Determine the [x, y] coordinate at the center of the cell enclosing the given text.  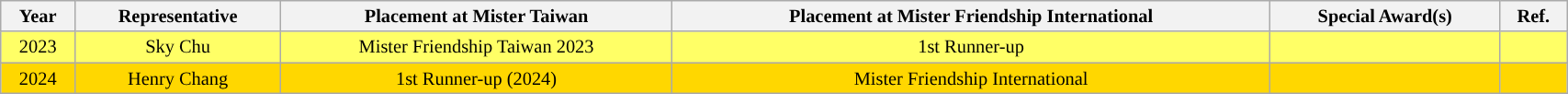
Year [39, 16]
2023 [39, 47]
Sky Chu [178, 47]
Special Award(s) [1385, 16]
Mister Friendship Taiwan 2023 [477, 47]
Henry Chang [178, 78]
Ref. [1534, 16]
1st Runner-up [972, 47]
Representative [178, 16]
Placement at Mister Friendship International [972, 16]
Mister Friendship International [972, 78]
1st Runner-up (2024) [477, 78]
2024 [39, 78]
Placement at Mister Taiwan [477, 16]
